Capture the cell that displays the provided text and extract its (x, y) central coordinate. 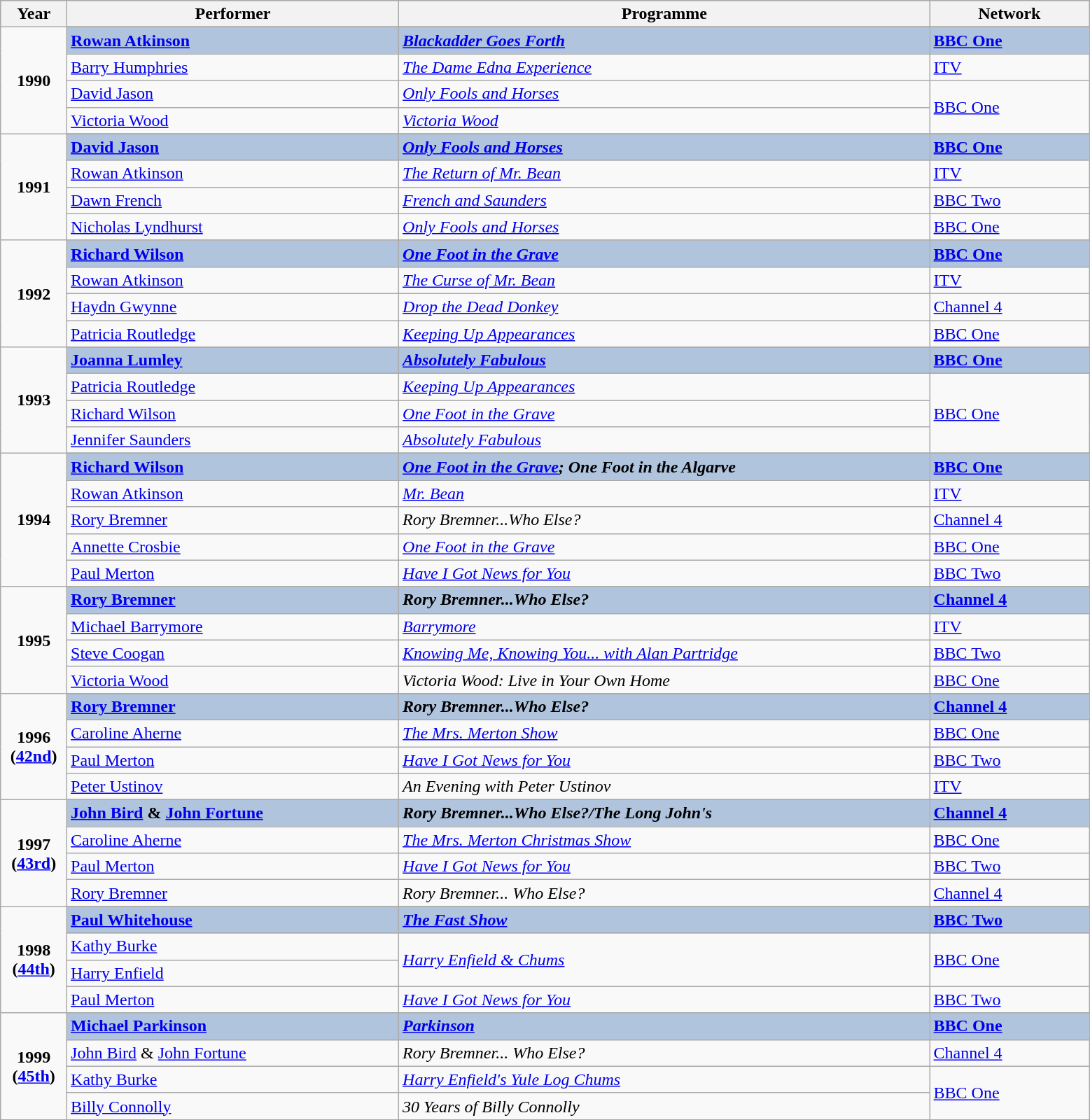
Joanna Lumley (233, 360)
Harry Enfield's Yule Log Chums (664, 1079)
Performer (233, 14)
The Dame Edna Experience (664, 67)
Dawn French (233, 200)
Mr. Bean (664, 493)
Programme (664, 14)
Haydn Gwynne (233, 307)
Annette Crosbie (233, 547)
Blackadder Goes Forth (664, 41)
Rory Bremner...Who Else?/The Long John's (664, 813)
1994 (34, 520)
The Return of Mr. Bean (664, 174)
Parkinson (664, 1026)
Knowing Me, Knowing You... with Alan Partridge (664, 653)
The Mrs. Merton Christmas Show (664, 840)
1993 (34, 400)
Year (34, 14)
Nicholas Lyndhurst (233, 227)
30 Years of Billy Connolly (664, 1106)
Barrymore (664, 626)
The Mrs. Merton Show (664, 733)
Harry Enfield (233, 973)
1991 (34, 187)
Peter Ustinov (233, 787)
An Evening with Peter Ustinov (664, 787)
1996(42nd) (34, 746)
1995 (34, 640)
Harry Enfield & Chums (664, 960)
Jennifer Saunders (233, 440)
Victoria Wood: Live in Your Own Home (664, 680)
French and Saunders (664, 200)
1990 (34, 80)
Michael Parkinson (233, 1026)
Steve Coogan (233, 653)
1992 (34, 293)
Network (1009, 14)
Barry Humphries (233, 67)
1997(43rd) (34, 853)
Drop the Dead Donkey (664, 307)
Michael Barrymore (233, 626)
Billy Connolly (233, 1106)
The Curse of Mr. Bean (664, 280)
1999(45th) (34, 1066)
1998(44th) (34, 960)
Paul Whitehouse (233, 920)
One Foot in the Grave; One Foot in the Algarve (664, 467)
The Fast Show (664, 920)
